Identify which cell holds the provided text, then report its [x, y] central coordinate. 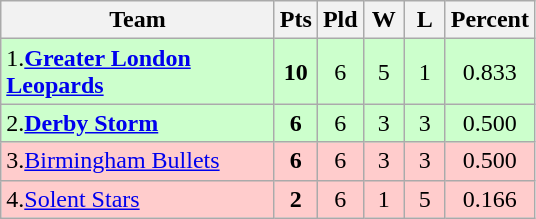
4.Solent Stars [138, 199]
0.166 [490, 199]
3.Birmingham Bullets [138, 161]
Pld [340, 20]
L [424, 20]
W [384, 20]
10 [296, 72]
2 [296, 199]
Percent [490, 20]
Team [138, 20]
2.Derby Storm [138, 123]
1.Greater London Leopards [138, 72]
0.833 [490, 72]
Pts [296, 20]
